Scan for the cell matching the given text and deliver its (X, Y) coordinate at center. 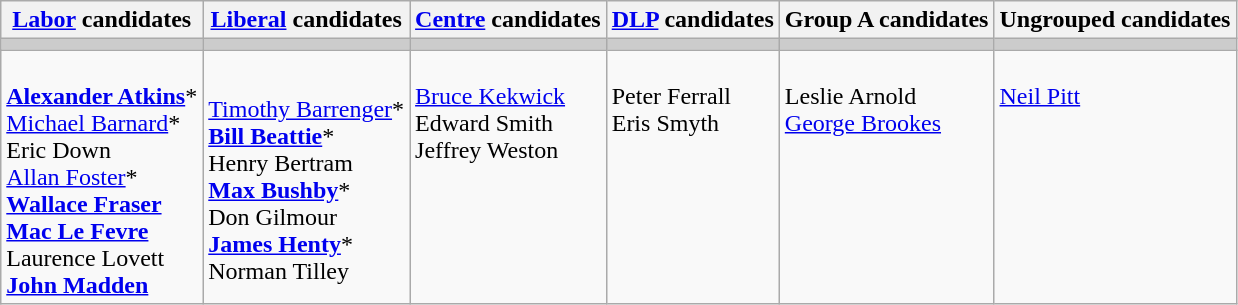
DLP candidates (692, 20)
Group A candidates (886, 20)
Ungrouped candidates (1115, 20)
Bruce Kekwick Edward Smith Jeffrey Weston (508, 177)
Labor candidates (102, 20)
Timothy Barrenger* Bill Beattie* Henry Bertram Max Bushby* Don Gilmour James Henty* Norman Tilley (306, 177)
Neil Pitt (1115, 177)
Leslie Arnold George Brookes (886, 177)
Peter Ferrall Eris Smyth (692, 177)
Centre candidates (508, 20)
Liberal candidates (306, 20)
Alexander Atkins* Michael Barnard* Eric Down Allan Foster* Wallace Fraser Mac Le Fevre Laurence Lovett John Madden (102, 177)
